Find where the given text appears and provide that cell's center as (x, y) coordinate. 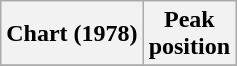
Chart (1978) (72, 34)
Peakposition (189, 34)
